Detect which cell encompasses the target text, then output its (X, Y) center coordinate. 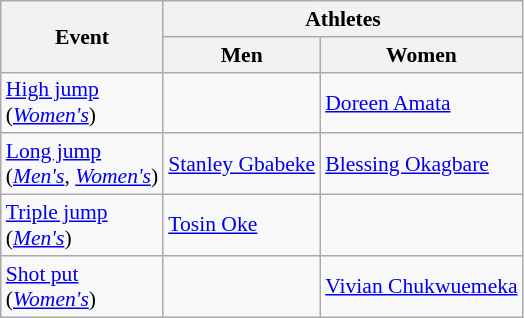
Long jump(Men's, Women's) (82, 164)
Athletes (342, 19)
Women (421, 55)
Doreen Amata (421, 102)
Vivian Chukwuemeka (421, 286)
Blessing Okagbare (421, 164)
Shot put(Women's) (82, 286)
Men (242, 55)
Event (82, 36)
High jump(Women's) (82, 102)
Triple jump(Men's) (82, 226)
Tosin Oke (242, 226)
Stanley Gbabeke (242, 164)
